Output the [X, Y] coordinate of the center of the cell containing the given text.  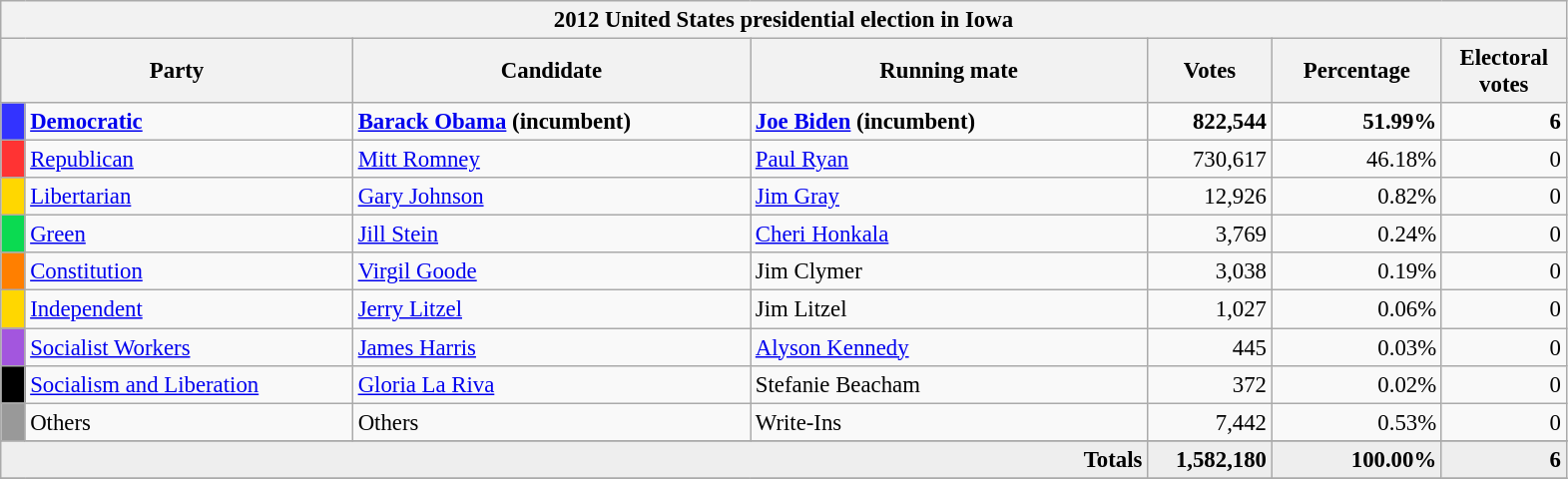
Libertarian [189, 197]
372 [1210, 384]
7,442 [1210, 422]
51.99% [1356, 122]
Socialist Workers [189, 347]
0.24% [1356, 235]
Cheri Honkala [949, 235]
0.06% [1356, 309]
Gloria La Riva [551, 384]
Alyson Kennedy [949, 347]
Socialism and Liberation [189, 384]
100.00% [1356, 459]
Republican [189, 160]
Write-Ins [949, 422]
0.03% [1356, 347]
Electoral votes [1503, 72]
0.19% [1356, 272]
1,027 [1210, 309]
12,926 [1210, 197]
3,769 [1210, 235]
Constitution [189, 272]
3,038 [1210, 272]
0.82% [1356, 197]
1,582,180 [1210, 459]
2012 United States presidential election in Iowa [784, 20]
Mitt Romney [551, 160]
Jim Litzel [949, 309]
Joe Biden (incumbent) [949, 122]
445 [1210, 347]
Jim Clymer [949, 272]
Green [189, 235]
Paul Ryan [949, 160]
46.18% [1356, 160]
Barack Obama (incumbent) [551, 122]
James Harris [551, 347]
Jill Stein [551, 235]
Running mate [949, 72]
Candidate [551, 72]
Independent [189, 309]
Gary Johnson [551, 197]
Totals [575, 459]
Stefanie Beacham [949, 384]
Percentage [1356, 72]
0.53% [1356, 422]
Party [178, 72]
Jerry Litzel [551, 309]
Democratic [189, 122]
0.02% [1356, 384]
Virgil Goode [551, 272]
Jim Gray [949, 197]
730,617 [1210, 160]
822,544 [1210, 122]
Votes [1210, 72]
